Detect which cell encompasses the target text, then output its (x, y) center coordinate. 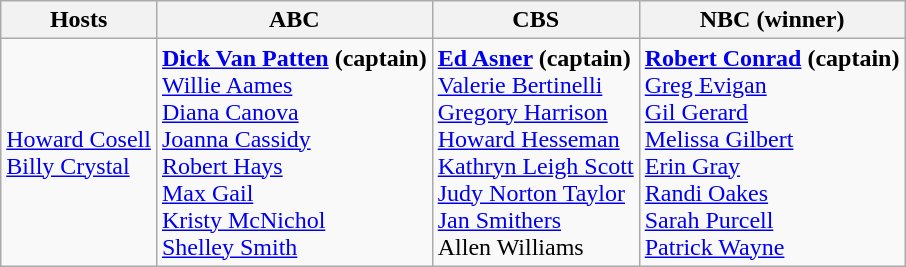
Robert Conrad (captain)Greg EviganGil GerardMelissa GilbertErin GrayRandi OakesSarah PurcellPatrick Wayne (772, 152)
Dick Van Patten (captain)Willie AamesDiana CanovaJoanna CassidyRobert HaysMax GailKristy McNicholShelley Smith (294, 152)
Hosts (79, 20)
Howard CosellBilly Crystal (79, 152)
Ed Asner (captain)Valerie BertinelliGregory HarrisonHoward HessemanKathryn Leigh ScottJudy Norton TaylorJan SmithersAllen Williams (536, 152)
ABC (294, 20)
NBC (winner) (772, 20)
CBS (536, 20)
